For the text-containing cell, return its midpoint in [x, y] coordinate format. 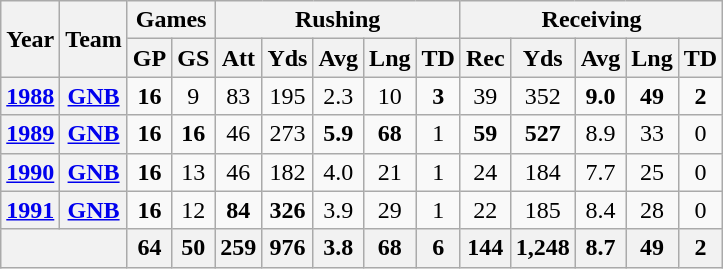
976 [288, 248]
5.9 [338, 134]
Team [94, 39]
59 [485, 134]
39 [485, 96]
Year [30, 39]
Games [170, 20]
9.0 [600, 96]
1988 [30, 96]
4.0 [338, 172]
29 [390, 210]
64 [149, 248]
326 [288, 210]
3 [438, 96]
GS [194, 58]
182 [288, 172]
12 [194, 210]
195 [288, 96]
24 [485, 172]
Rushing [338, 20]
28 [652, 210]
83 [238, 96]
527 [542, 134]
3.8 [338, 248]
10 [390, 96]
185 [542, 210]
352 [542, 96]
2.3 [338, 96]
9 [194, 96]
1,248 [542, 248]
8.9 [600, 134]
13 [194, 172]
273 [288, 134]
6 [438, 248]
Rec [485, 58]
144 [485, 248]
8.7 [600, 248]
21 [390, 172]
Receiving [591, 20]
3.9 [338, 210]
22 [485, 210]
33 [652, 134]
25 [652, 172]
8.4 [600, 210]
GP [149, 58]
7.7 [600, 172]
1989 [30, 134]
1990 [30, 172]
84 [238, 210]
Att [238, 58]
1991 [30, 210]
259 [238, 248]
50 [194, 248]
184 [542, 172]
